Search for the cell housing the specified text and yield its [x, y] center coordinate. 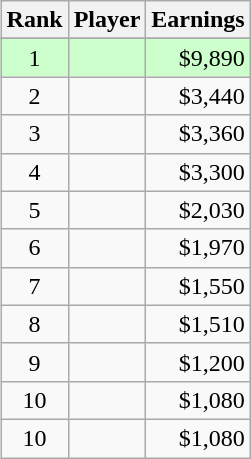
4 [34, 172]
Rank [34, 20]
$3,300 [198, 172]
$2,030 [198, 210]
3 [34, 134]
2 [34, 96]
6 [34, 248]
Earnings [198, 20]
7 [34, 286]
8 [34, 324]
$9,890 [198, 58]
$1,970 [198, 248]
Player [107, 20]
$1,510 [198, 324]
1 [34, 58]
$3,360 [198, 134]
9 [34, 362]
5 [34, 210]
$1,200 [198, 362]
$1,550 [198, 286]
$3,440 [198, 96]
